Pinpoint the cell where the given text exists, returning its (x, y) midpoint coordinate. 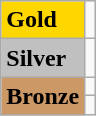
Silver (43, 58)
Bronze (43, 96)
Gold (43, 20)
